Find where the given text appears and provide that cell's center as (X, Y) coordinate. 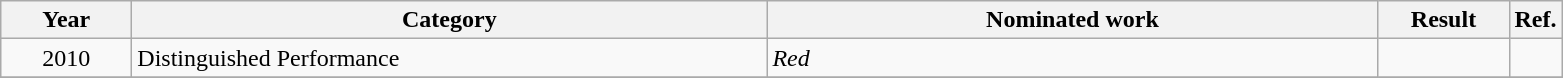
Red (1072, 58)
2010 (66, 58)
Year (66, 20)
Nominated work (1072, 20)
Distinguished Performance (450, 58)
Result (1444, 20)
Ref. (1536, 20)
Category (450, 20)
